Detect which cell encompasses the target text, then output its [x, y] center coordinate. 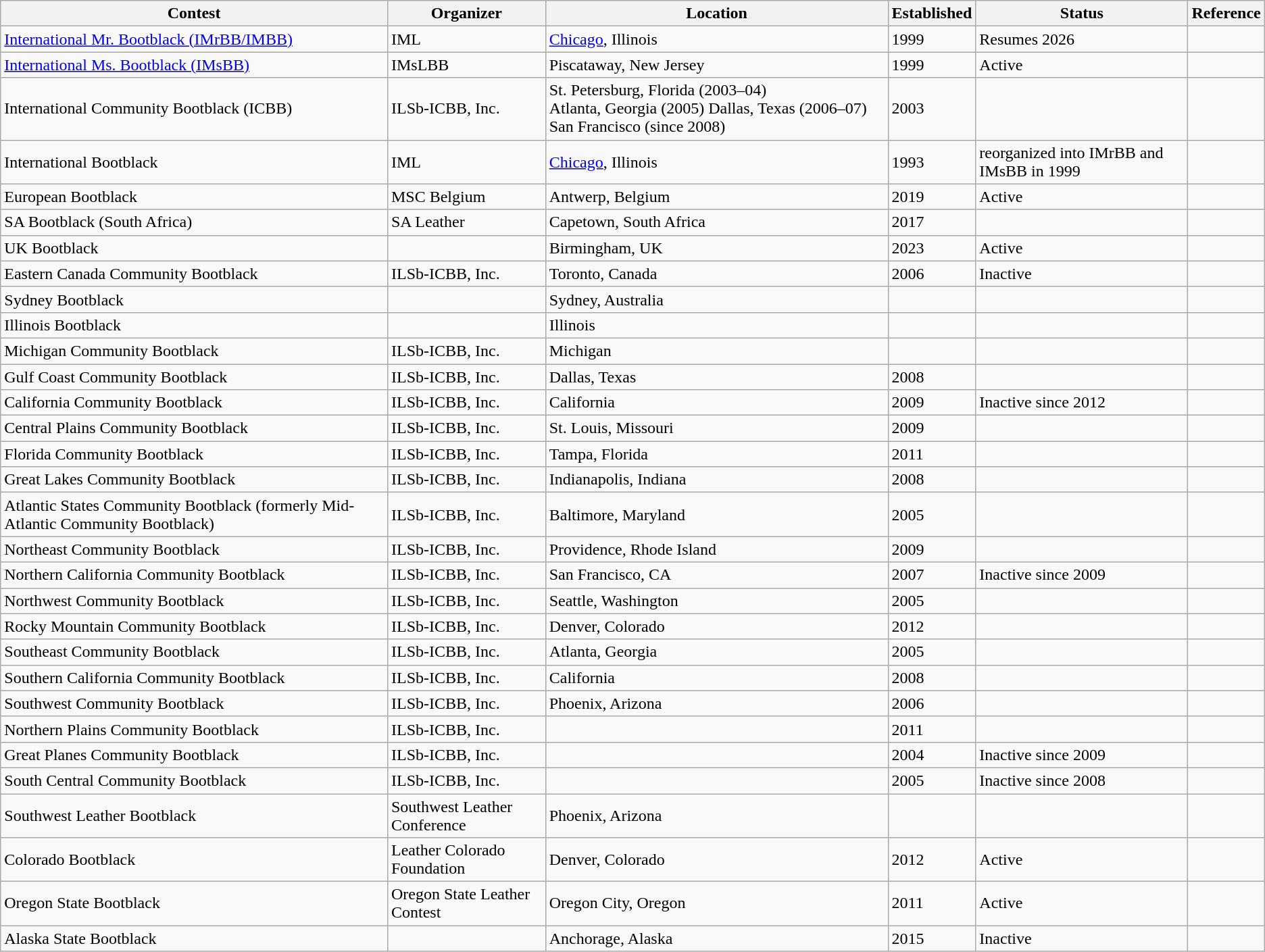
Capetown, South Africa [716, 222]
San Francisco, CA [716, 575]
Providence, Rhode Island [716, 549]
Anchorage, Alaska [716, 938]
reorganized into IMrBB and IMsBB in 1999 [1082, 162]
Indianapolis, Indiana [716, 480]
Northern California Community Bootblack [195, 575]
2019 [932, 197]
Alaska State Bootblack [195, 938]
2015 [932, 938]
International Mr. Bootblack (IMrBB/IMBB) [195, 39]
SA Bootblack (South Africa) [195, 222]
Northwest Community Bootblack [195, 601]
Leather Colorado Foundation [466, 859]
SA Leather [466, 222]
UK Bootblack [195, 248]
Florida Community Bootblack [195, 454]
Northern Plains Community Bootblack [195, 729]
Oregon State Leather Contest [466, 904]
Dallas, Texas [716, 376]
International Bootblack [195, 162]
St. Petersburg, Florida (2003–04)Atlanta, Georgia (2005) Dallas, Texas (2006–07) San Francisco (since 2008) [716, 109]
St. Louis, Missouri [716, 428]
Oregon State Bootblack [195, 904]
Southwest Leather Conference [466, 815]
2023 [932, 248]
Resumes 2026 [1082, 39]
Michigan Community Bootblack [195, 351]
Southwest Leather Bootblack [195, 815]
Tampa, Florida [716, 454]
Michigan [716, 351]
Northeast Community Bootblack [195, 549]
Great Lakes Community Bootblack [195, 480]
Gulf Coast Community Bootblack [195, 376]
International Ms. Bootblack (IMsBB) [195, 65]
Southwest Community Bootblack [195, 703]
Great Planes Community Bootblack [195, 755]
Colorado Bootblack [195, 859]
2004 [932, 755]
Location [716, 14]
Inactive since 2012 [1082, 403]
Illinois [716, 325]
International Community Bootblack (ICBB) [195, 109]
California Community Bootblack [195, 403]
Rocky Mountain Community Bootblack [195, 626]
Seattle, Washington [716, 601]
Southeast Community Bootblack [195, 652]
Illinois Bootblack [195, 325]
Piscataway, New Jersey [716, 65]
1993 [932, 162]
2007 [932, 575]
Birmingham, UK [716, 248]
Central Plains Community Bootblack [195, 428]
IMsLBB [466, 65]
Toronto, Canada [716, 274]
Baltimore, Maryland [716, 515]
Atlanta, Georgia [716, 652]
Inactive since 2008 [1082, 780]
South Central Community Bootblack [195, 780]
2003 [932, 109]
Southern California Community Bootblack [195, 678]
Sydney, Australia [716, 299]
Oregon City, Oregon [716, 904]
European Bootblack [195, 197]
2017 [932, 222]
Reference [1226, 14]
Contest [195, 14]
MSC Belgium [466, 197]
Sydney Bootblack [195, 299]
Organizer [466, 14]
Established [932, 14]
Eastern Canada Community Bootblack [195, 274]
Atlantic States Community Bootblack (formerly Mid-Atlantic Community Bootblack) [195, 515]
Status [1082, 14]
Antwerp, Belgium [716, 197]
